Locate the cell with the specified text and output its (X, Y) center coordinate. 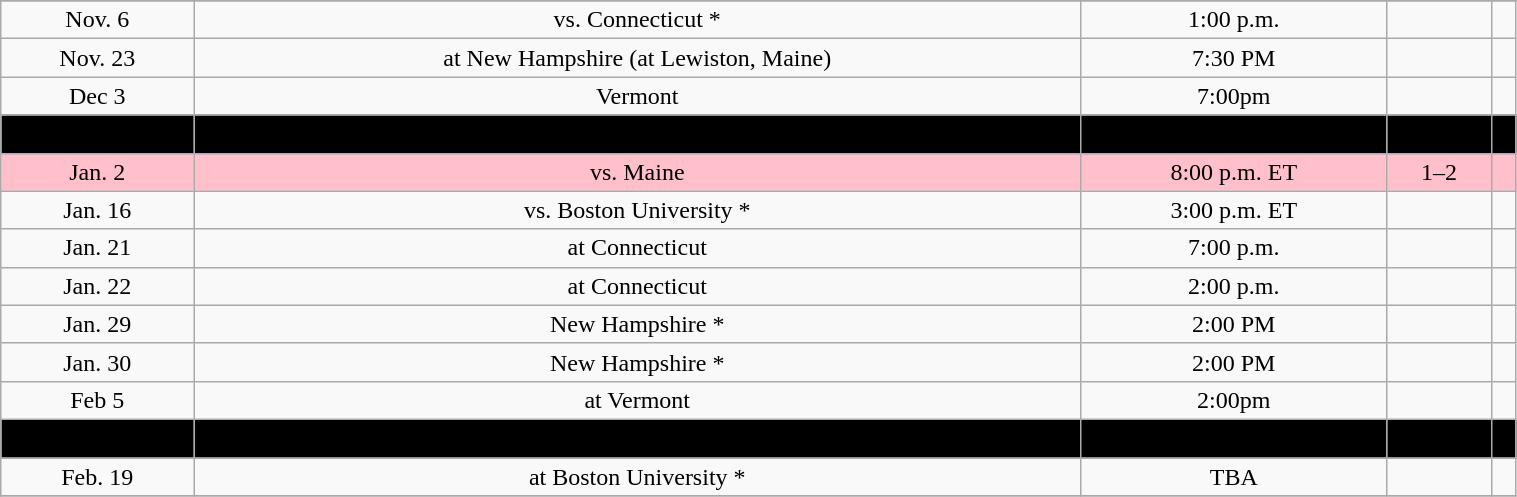
Jan. 22 (98, 286)
7:30 PM (1234, 58)
Nov. 6 (98, 20)
Jan. 2 (98, 172)
TBA (1234, 477)
Jan. 29 (98, 324)
4:00pm (1234, 134)
1–2 (1440, 172)
Jan. 21 (98, 248)
vs. Connecticut * (638, 20)
Feb. 19 (98, 477)
2:00 p.m. (1234, 286)
1:00 p.m. (1234, 20)
Feb 5 (98, 400)
Dec 4 (98, 134)
8:00 p.m. ET (1234, 172)
Jan. 16 (98, 210)
at Vermont (638, 400)
3:00 p.m. ET (1234, 210)
at New Hampshire (at Lewiston, Maine) (638, 58)
7:00 p.m. ET (1234, 438)
Feb. 18 (98, 438)
7:00 p.m. (1234, 248)
vs. Boston University * (638, 210)
Dec 3 (98, 96)
7:00pm (1234, 96)
vs. Maine (638, 172)
Nov. 23 (98, 58)
Jan. 30 (98, 362)
2:00pm (1234, 400)
